Scan for the cell matching the given text and deliver its (x, y) coordinate at center. 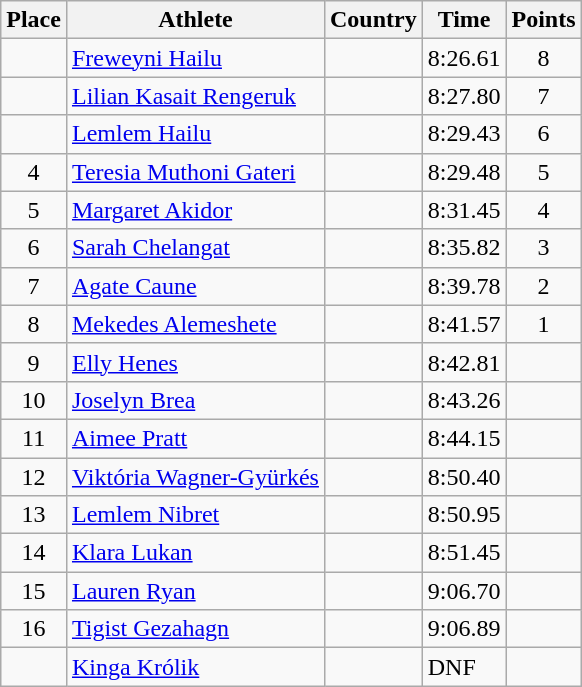
8:43.26 (464, 400)
Sarah Chelangat (195, 248)
Mekedes Alemeshete (195, 324)
9 (34, 362)
Place (34, 20)
Freweyni Hailu (195, 58)
Points (544, 20)
Tigist Gezahagn (195, 629)
8:51.45 (464, 553)
Joselyn Brea (195, 400)
Country (373, 20)
11 (34, 438)
8:35.82 (464, 248)
Lemlem Nibret (195, 515)
Elly Henes (195, 362)
8:41.57 (464, 324)
Margaret Akidor (195, 210)
8:50.40 (464, 477)
16 (34, 629)
9:06.70 (464, 591)
8:42.81 (464, 362)
Agate Caune (195, 286)
8:50.95 (464, 515)
Lauren Ryan (195, 591)
Viktória Wagner-Gyürkés (195, 477)
Teresia Muthoni Gateri (195, 172)
3 (544, 248)
Aimee Pratt (195, 438)
8:27.80 (464, 96)
8:26.61 (464, 58)
Athlete (195, 20)
1 (544, 324)
8:31.45 (464, 210)
10 (34, 400)
Time (464, 20)
15 (34, 591)
Klara Lukan (195, 553)
9:06.89 (464, 629)
Lemlem Hailu (195, 134)
DNF (464, 667)
14 (34, 553)
8:29.48 (464, 172)
Lilian Kasait Rengeruk (195, 96)
8:44.15 (464, 438)
2 (544, 286)
8:39.78 (464, 286)
Kinga Królik (195, 667)
8:29.43 (464, 134)
13 (34, 515)
12 (34, 477)
